Locate the cell with the specified text and output its [X, Y] center coordinate. 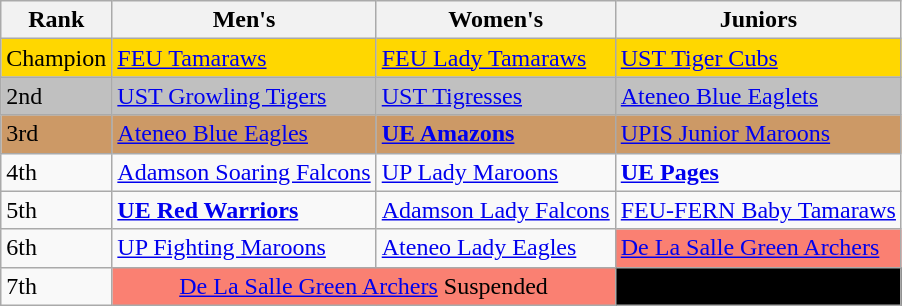
UST Tiger Cubs [758, 58]
Champion [56, 58]
FEU Tamaraws [244, 58]
UST Growling Tigers [244, 96]
UP Lady Maroons [496, 172]
- [758, 286]
3rd [56, 134]
Rank [56, 20]
Ateneo Blue Eagles [244, 134]
FEU-FERN Baby Tamaraws [758, 210]
Adamson Soaring Falcons [244, 172]
Ateneo Lady Eagles [496, 248]
De La Salle Green Archers [758, 248]
UPIS Junior Maroons [758, 134]
FEU Lady Tamaraws [496, 58]
UE Pages [758, 172]
Women's [496, 20]
Men's [244, 20]
De La Salle Green Archers Suspended [364, 286]
UP Fighting Maroons [244, 248]
2nd [56, 96]
UST Tigresses [496, 96]
7th [56, 286]
Adamson Lady Falcons [496, 210]
UE Amazons [496, 134]
UE Red Warriors [244, 210]
6th [56, 248]
5th [56, 210]
Juniors [758, 20]
4th [56, 172]
Ateneo Blue Eaglets [758, 96]
